Pinpoint the cell where the given text exists, returning its [X, Y] midpoint coordinate. 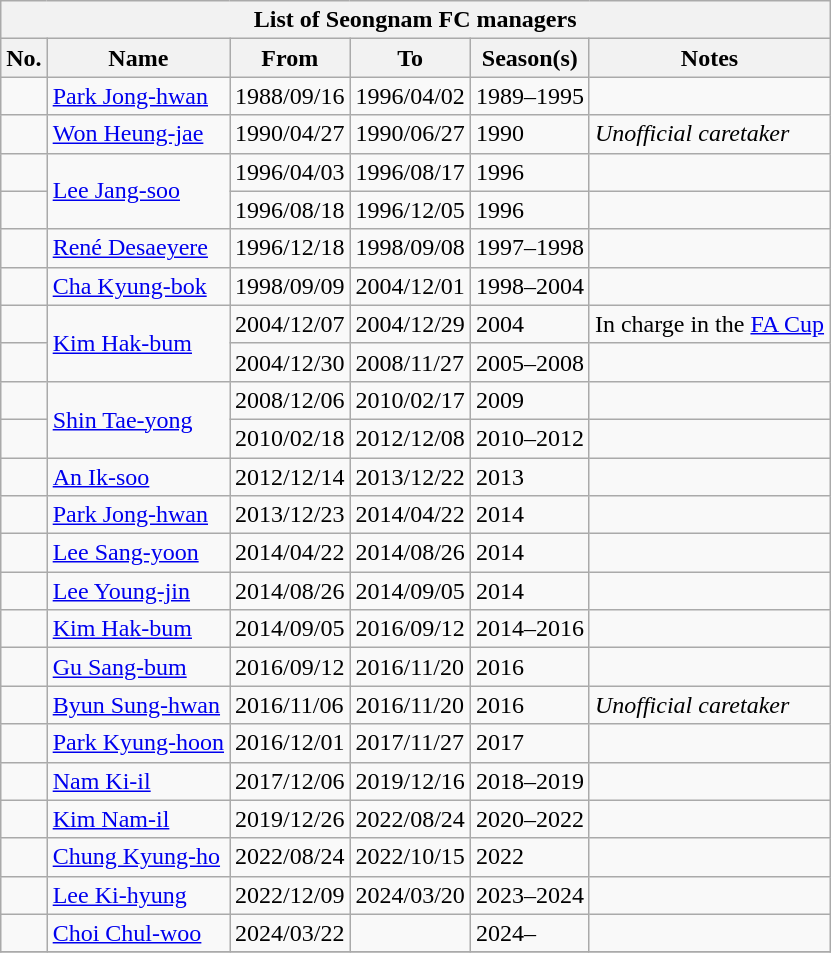
Name [138, 58]
2012/12/14 [290, 477]
2004/12/30 [290, 362]
Byun Sung-hwan [138, 705]
2005–2008 [530, 362]
2004 [530, 324]
1990 [530, 134]
2008/11/27 [410, 362]
2013/12/22 [410, 477]
2013 [530, 477]
Lee Jang-soo [138, 191]
2016/11/06 [290, 705]
2022/10/15 [410, 857]
1997–1998 [530, 248]
1996/12/18 [290, 248]
An Ik-soo [138, 477]
2024/03/22 [290, 933]
Park Kyung-hoon [138, 743]
1996/04/03 [290, 172]
1998–2004 [530, 286]
1996/08/17 [410, 172]
Chung Kyung-ho [138, 857]
2014–2016 [530, 629]
Shin Tae-yong [138, 419]
1998/09/09 [290, 286]
In charge in the FA Cup [709, 324]
1990/04/27 [290, 134]
2020–2022 [530, 819]
Kim Nam-il [138, 819]
2019/12/16 [410, 781]
1989–1995 [530, 96]
2017 [530, 743]
2004/12/01 [410, 286]
2010–2012 [530, 438]
From [290, 58]
2009 [530, 400]
2024/03/20 [410, 895]
Nam Ki-il [138, 781]
2010/02/18 [290, 438]
2022/12/09 [290, 895]
2023–2024 [530, 895]
Won Heung-jae [138, 134]
René Desaeyere [138, 248]
List of Seongnam FC managers [416, 20]
Lee Sang-yoon [138, 553]
Notes [709, 58]
2004/12/29 [410, 324]
1998/09/08 [410, 248]
Season(s) [530, 58]
No. [24, 58]
2017/12/06 [290, 781]
2022 [530, 857]
To [410, 58]
2024– [530, 933]
2016/12/01 [290, 743]
Gu Sang-bum [138, 667]
1996/12/05 [410, 210]
2017/11/27 [410, 743]
2012/12/08 [410, 438]
2019/12/26 [290, 819]
2013/12/23 [290, 515]
Lee Ki-hyung [138, 895]
Lee Young-jin [138, 591]
1988/09/16 [290, 96]
Choi Chul-woo [138, 933]
Cha Kyung-bok [138, 286]
2008/12/06 [290, 400]
2018–2019 [530, 781]
1996/08/18 [290, 210]
2010/02/17 [410, 400]
1996/04/02 [410, 96]
1990/06/27 [410, 134]
2004/12/07 [290, 324]
